Locate the cell with the specified text and output its (X, Y) center coordinate. 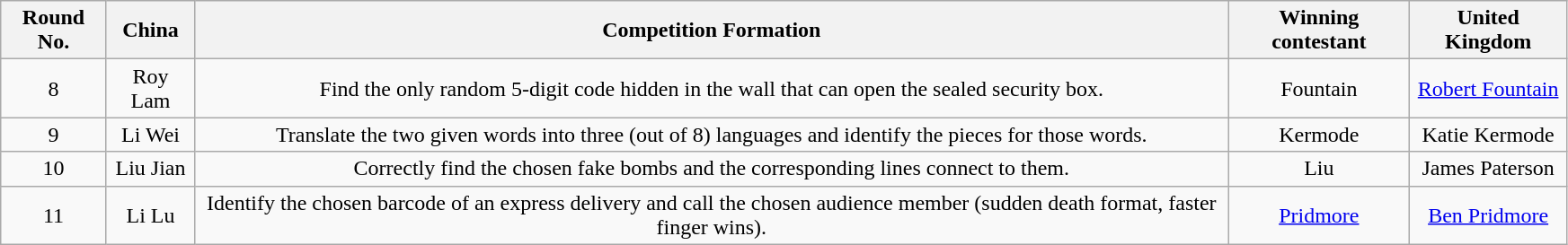
Katie Kermode (1488, 135)
Pridmore (1319, 215)
Identify the chosen barcode of an express delivery and call the chosen audience member (sudden death format, faster finger wins). (712, 215)
10 (54, 169)
Winning contestant (1319, 31)
Translate the two given words into three (out of 8) languages and identify the pieces for those words. (712, 135)
Find the only random 5-digit code hidden in the wall that can open the sealed security box. (712, 88)
Ben Pridmore (1488, 215)
Li Wei (150, 135)
Correctly find the chosen fake bombs and the corresponding lines connect to them. (712, 169)
Liu Jian (150, 169)
China (150, 31)
8 (54, 88)
Fountain (1319, 88)
Roy Lam (150, 88)
11 (54, 215)
9 (54, 135)
James Paterson (1488, 169)
Li Lu (150, 215)
Liu (1319, 169)
Competition Formation (712, 31)
United Kingdom (1488, 31)
Robert Fountain (1488, 88)
Round No. (54, 31)
Kermode (1319, 135)
